Detect which cell encompasses the target text, then output its (X, Y) center coordinate. 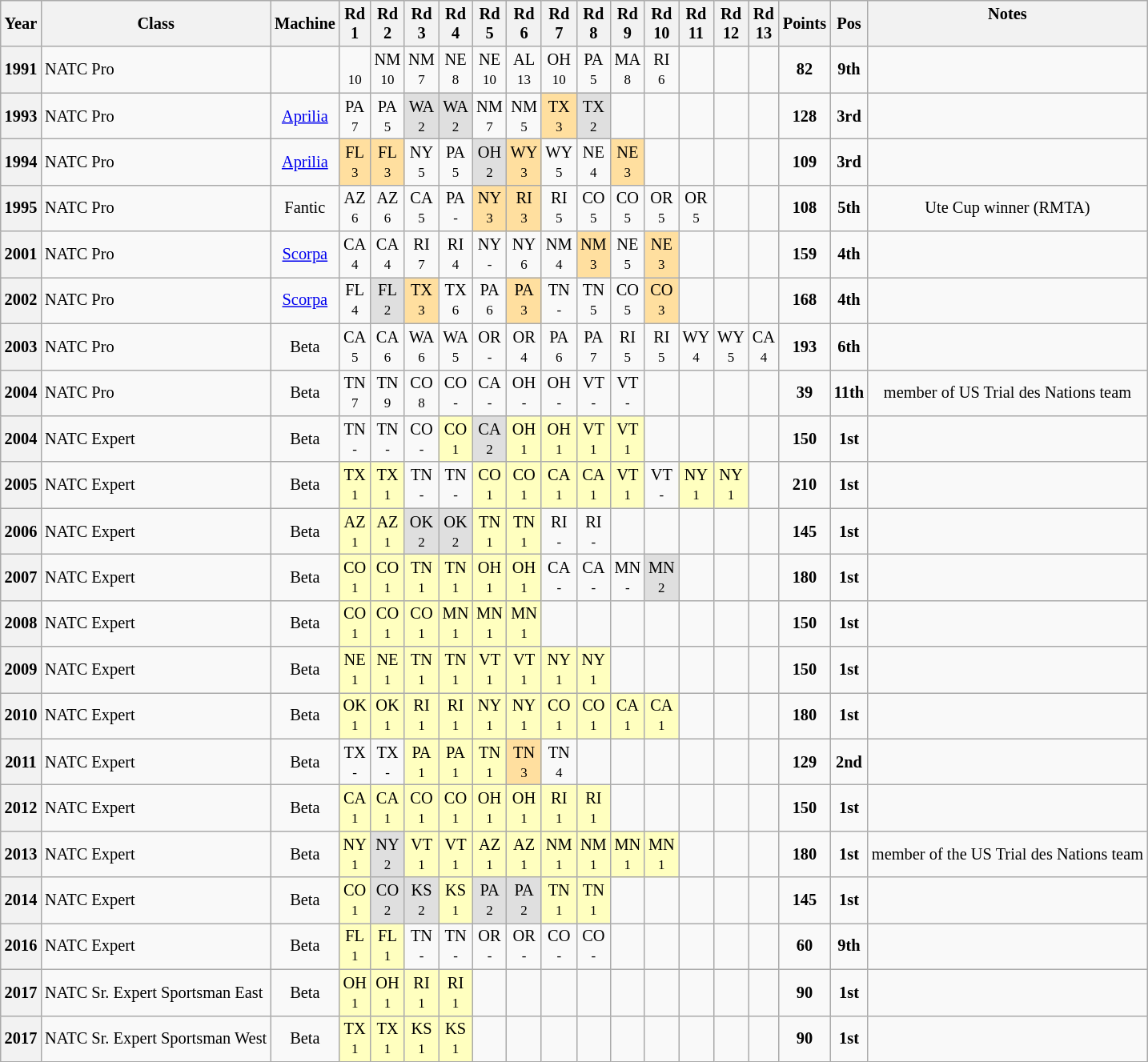
WA5 (456, 347)
TN5 (594, 300)
OH10 (559, 70)
MN- (628, 577)
FL4 (355, 300)
Pos (849, 23)
1993 (21, 116)
TX2 (594, 116)
Rd12 (731, 23)
2008 (21, 623)
WY3 (524, 162)
NM5 (524, 116)
168 (805, 300)
Rd1 (355, 23)
KS2 (421, 900)
NM4 (559, 254)
TX6 (456, 300)
39 (805, 393)
1995 (21, 208)
6th (849, 347)
CO2 (387, 900)
Rd3 (421, 23)
RI6 (661, 70)
NE10 (490, 70)
2006 (21, 531)
2007 (21, 577)
TN4 (559, 762)
Rd7 (559, 23)
2010 (21, 715)
Points (805, 23)
TN7 (355, 393)
MA8 (628, 70)
NE8 (456, 70)
CA6 (387, 347)
1991 (21, 70)
MN2 (661, 577)
Rd11 (696, 23)
2011 (21, 762)
Rd13 (764, 23)
WY4 (696, 347)
OR4 (524, 347)
OH2 (490, 162)
CO8 (421, 393)
Rd4 (456, 23)
TN3 (524, 762)
NM10 (387, 70)
Rd9 (628, 23)
2001 (21, 254)
Rd2 (387, 23)
128 (805, 116)
Ute Cup winner (RMTA) (1007, 208)
2003 (21, 347)
2012 (21, 808)
WA6 (421, 347)
108 (805, 208)
NM3 (594, 254)
82 (805, 70)
PA3 (524, 300)
NY6 (524, 254)
Rd5 (490, 23)
1994 (21, 162)
210 (805, 485)
NE5 (628, 254)
Rd8 (594, 23)
11th (849, 393)
Fantic (305, 208)
NY- (490, 254)
Notes (1007, 23)
RI7 (421, 254)
FL2 (387, 300)
2016 (21, 946)
159 (805, 254)
193 (805, 347)
RI3 (524, 208)
RI4 (456, 254)
2005 (21, 485)
NY2 (387, 854)
Machine (305, 23)
109 (805, 162)
2nd (849, 762)
TN9 (387, 393)
member of the US Trial des Nations team (1007, 854)
2009 (21, 670)
2002 (21, 300)
PA- (456, 208)
Rd10 (661, 23)
NY3 (490, 208)
Year (21, 23)
NATC Sr. Expert Sportsman West (155, 1039)
member of US Trial des Nations team (1007, 393)
NY5 (421, 162)
129 (805, 762)
CA2 (490, 439)
AL13 (524, 70)
Class (155, 23)
2013 (21, 854)
NE4 (594, 162)
CO3 (661, 300)
10 (355, 70)
Rd6 (524, 23)
5th (849, 208)
60 (805, 946)
NATC Sr. Expert Sportsman East (155, 992)
2014 (21, 900)
